Locate the cell with the specified text and output its (x, y) center coordinate. 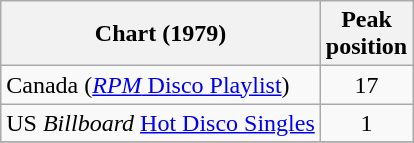
1 (366, 123)
Canada (RPM Disco Playlist) (161, 85)
US Billboard Hot Disco Singles (161, 123)
Peakposition (366, 34)
Chart (1979) (161, 34)
17 (366, 85)
